From the cell containing the given text, extract its center point as [X, Y] coordinate. 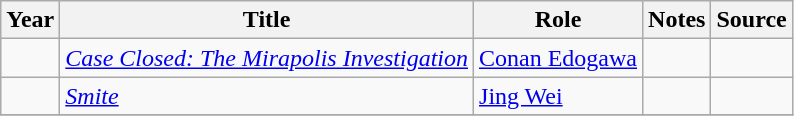
Smite [267, 96]
Notes [677, 20]
Case Closed: The Mirapolis Investigation [267, 58]
Conan Edogawa [558, 58]
Year [30, 20]
Jing Wei [558, 96]
Title [267, 20]
Role [558, 20]
Source [752, 20]
